Return the [x, y] coordinate for the center point of the cell that contains the specified text.  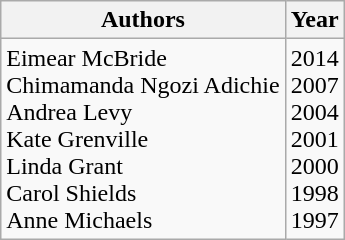
Authors [143, 20]
Year [314, 20]
Eimear McBrideChimamanda Ngozi AdichieAndrea LevyKate GrenvilleLinda GrantCarol ShieldsAnne Michaels [143, 139]
2014200720042001200019981997 [314, 139]
